Find where the given text appears and provide that cell's center as [x, y] coordinate. 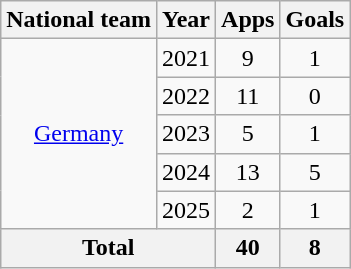
2 [248, 210]
Total [108, 248]
2021 [186, 58]
8 [315, 248]
Goals [315, 20]
13 [248, 172]
0 [315, 96]
2023 [186, 134]
11 [248, 96]
2024 [186, 172]
2022 [186, 96]
40 [248, 248]
9 [248, 58]
National team [79, 20]
2025 [186, 210]
Year [186, 20]
Germany [79, 134]
Apps [248, 20]
